Search for the cell housing the specified text and yield its [X, Y] center coordinate. 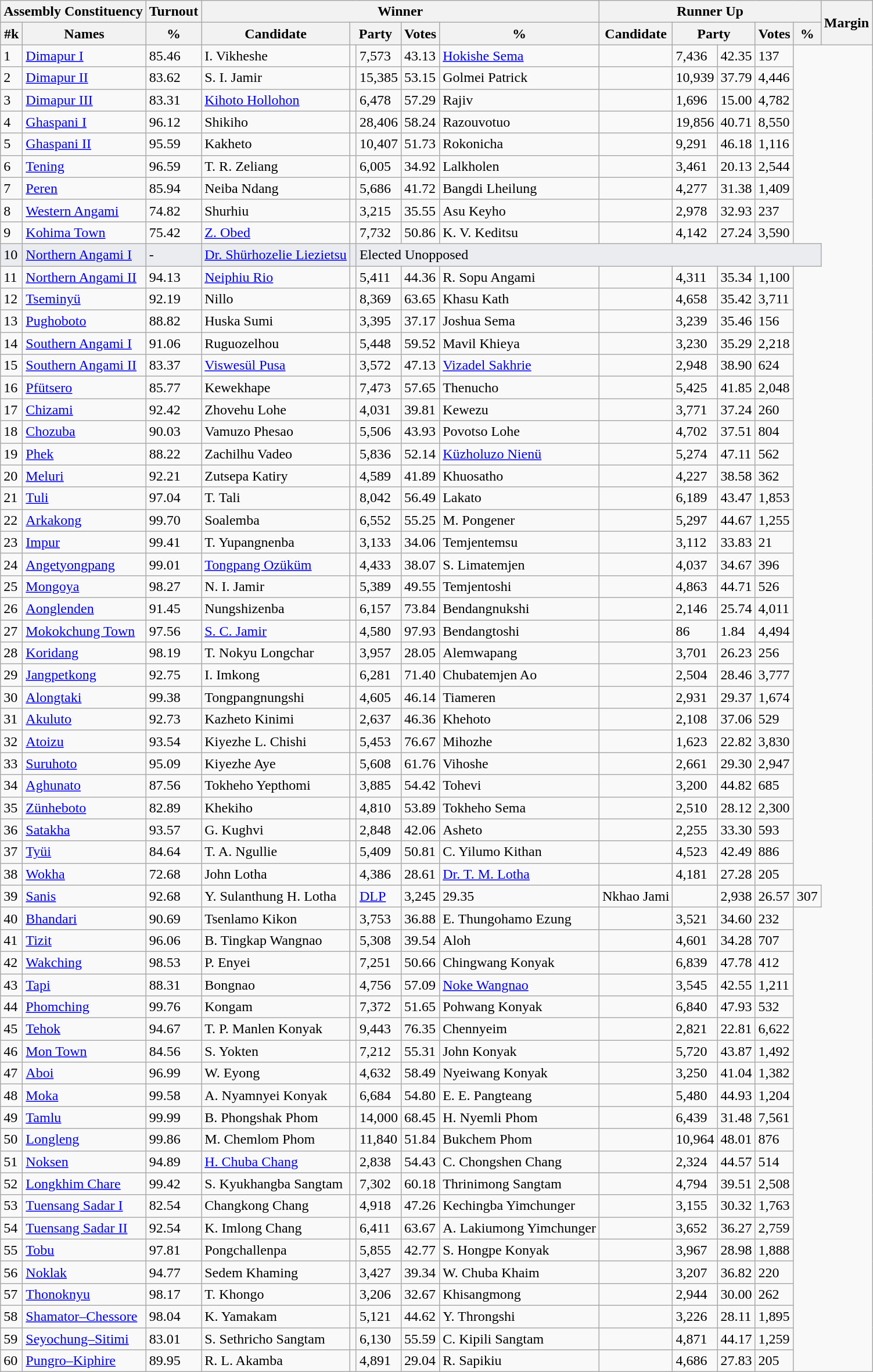
27.24 [737, 232]
3,701 [695, 653]
50.81 [420, 852]
31.48 [737, 1117]
4,311 [695, 277]
5,425 [695, 388]
44.71 [737, 586]
4 [12, 122]
7,372 [379, 1007]
3,521 [695, 918]
20.13 [737, 166]
40 [12, 918]
19,856 [695, 122]
12 [12, 299]
Rokonicha [519, 144]
15,385 [379, 78]
1,211 [774, 985]
Vamuzo Phesao [276, 432]
2,108 [695, 719]
59 [12, 1338]
16 [12, 388]
98.27 [174, 586]
5,409 [379, 852]
685 [774, 786]
Shikiho [276, 122]
47.13 [420, 366]
Shurhiu [276, 210]
1 [12, 56]
Tyüi [84, 852]
96.12 [174, 122]
Kohima Town [84, 232]
23 [12, 542]
39.34 [420, 1272]
412 [774, 962]
3,572 [379, 366]
7 [12, 188]
3,207 [695, 1272]
83.01 [174, 1338]
W. Eyong [276, 1073]
Turnout [174, 12]
4,589 [379, 476]
4,227 [695, 476]
Kakheto [276, 144]
4,891 [379, 1361]
E. Thungohamo Ezung [519, 918]
28,406 [379, 122]
57.09 [420, 985]
Noklak [84, 1272]
9,291 [695, 144]
27 [12, 631]
T. Khongo [276, 1294]
59.52 [420, 343]
6,411 [379, 1228]
260 [774, 410]
53 [12, 1206]
4,277 [695, 188]
232 [774, 918]
T. Tali [276, 498]
Dr. T. M. Lotha [519, 874]
53.15 [420, 78]
2,510 [695, 808]
2,931 [695, 697]
3,753 [379, 918]
4,632 [379, 1073]
3,830 [774, 741]
1.84 [737, 631]
53.89 [420, 808]
Vihoshe [519, 764]
Asu Keyho [519, 210]
Mihozhe [519, 741]
Ghaspani II [84, 144]
Chubatemjen Ao [519, 675]
47 [12, 1073]
27.28 [737, 874]
7,561 [774, 1117]
2,218 [774, 343]
Changkong Chang [276, 1206]
3,771 [695, 410]
3,239 [695, 321]
34.06 [420, 542]
2,146 [695, 608]
89.95 [174, 1361]
W. Chuba Khaim [519, 1272]
Tuensang Sadar II [84, 1228]
Tokheho Sema [519, 808]
97.04 [174, 498]
42.49 [737, 852]
57.29 [420, 100]
I. Vikheshe [276, 56]
50 [12, 1140]
99.38 [174, 697]
50.66 [420, 962]
Chennyeim [519, 1029]
5,453 [379, 741]
85.77 [174, 388]
31 [12, 719]
A. Nyamnyei Konyak [276, 1095]
Koridang [84, 653]
1,409 [774, 188]
98.04 [174, 1316]
5,686 [379, 188]
1,204 [774, 1095]
15.00 [737, 100]
2,544 [774, 166]
Dimapur III [84, 100]
C. Yilumo Kithan [519, 852]
2,947 [774, 764]
3,395 [379, 321]
54 [12, 1228]
3,590 [774, 232]
33.83 [737, 542]
92.42 [174, 410]
G. Kughvi [276, 830]
T. Yupangnenba [276, 542]
K. Yamakam [276, 1316]
52.14 [420, 454]
804 [774, 432]
5,836 [379, 454]
6,552 [379, 520]
5,297 [695, 520]
256 [774, 653]
1,255 [774, 520]
4,782 [774, 100]
37.79 [737, 78]
396 [774, 564]
61.76 [420, 764]
5,389 [379, 586]
Y. Throngshi [519, 1316]
34.28 [737, 940]
Bukchem Phom [519, 1140]
Noke Wangnao [519, 985]
DLP [379, 896]
4,031 [379, 410]
35.46 [737, 321]
Zünheboto [84, 808]
5,411 [379, 277]
5,308 [379, 940]
51.73 [420, 144]
82.89 [174, 808]
27.83 [737, 1361]
15 [12, 366]
92.75 [174, 675]
4,601 [695, 940]
Zachilhu Vadeo [276, 454]
76.67 [420, 741]
Tseminyü [84, 299]
41.89 [420, 476]
6,130 [379, 1338]
Aboi [84, 1073]
Tobu [84, 1250]
14 [12, 343]
Viswesül Pusa [276, 366]
3,957 [379, 653]
Southern Angami II [84, 366]
7,212 [379, 1051]
S. I. Jamir [276, 78]
9 [12, 232]
73.84 [420, 608]
Kiyezhe L. Chishi [276, 741]
Mon Town [84, 1051]
28.61 [420, 874]
Thonoknyu [84, 1294]
34 [12, 786]
S. Yokten [276, 1051]
Assembly Constituency [73, 12]
1,116 [774, 144]
3,245 [420, 896]
Suruhoto [84, 764]
4,605 [379, 697]
44.17 [737, 1338]
K. V. Keditsu [519, 232]
2,759 [774, 1228]
3,112 [695, 542]
90.03 [174, 432]
48 [12, 1095]
2,848 [379, 830]
Nyeiwang Konyak [519, 1073]
Kiyezhe Aye [276, 764]
43.93 [420, 432]
57 [12, 1294]
Lalkholen [519, 166]
44 [12, 1007]
4,658 [695, 299]
4,794 [695, 1184]
Dimapur II [84, 78]
Aloh [519, 940]
55.25 [420, 520]
56.49 [420, 498]
41.85 [737, 388]
2,508 [774, 1184]
7,732 [379, 232]
Tamlu [84, 1117]
11 [12, 277]
38.07 [420, 564]
4,181 [695, 874]
3,250 [695, 1073]
68.45 [420, 1117]
Ghaspani I [84, 122]
3,215 [379, 210]
Küzholuzo Nienü [519, 454]
4,863 [695, 586]
Lakato [519, 498]
41.72 [420, 188]
37.24 [737, 410]
74.82 [174, 210]
88.82 [174, 321]
M. Pongener [519, 520]
8,550 [774, 122]
49 [12, 1117]
Nillo [276, 299]
1,382 [774, 1073]
Margin [846, 23]
4,702 [695, 432]
Tapi [84, 985]
5,720 [695, 1051]
99.42 [174, 1184]
2,978 [695, 210]
3,230 [695, 343]
Impur [84, 542]
6,005 [379, 166]
156 [774, 321]
5 [12, 144]
1,895 [774, 1316]
T. P. Manlen Konyak [276, 1029]
55.59 [420, 1338]
3,133 [379, 542]
Sedem Khaming [276, 1272]
R. Sopu Angami [519, 277]
92.19 [174, 299]
Longkhim Chare [84, 1184]
2,661 [695, 764]
3,206 [379, 1294]
H. Nyemli Phom [519, 1117]
5,855 [379, 1250]
2,637 [379, 719]
Elected Unopposed [588, 255]
87.56 [174, 786]
2,944 [695, 1294]
Zhovehu Lohe [276, 410]
5,608 [379, 764]
39 [12, 896]
92.68 [174, 896]
Kihoto Hollohon [276, 100]
30 [12, 697]
44.36 [420, 277]
Chozuba [84, 432]
Seyochung–Sitimi [84, 1338]
3,226 [695, 1316]
51.65 [420, 1007]
47.11 [737, 454]
99.01 [174, 564]
H. Chuba Chang [276, 1162]
28.98 [737, 1250]
Tongpangnungshi [276, 697]
237 [774, 210]
29 [12, 675]
P. Enyei [276, 962]
Tuensang Sadar I [84, 1206]
9,443 [379, 1029]
2,821 [695, 1029]
6,157 [379, 608]
3,545 [695, 985]
1,853 [774, 498]
R. Sapikiu [519, 1361]
Noksen [84, 1162]
25 [12, 586]
4,433 [379, 564]
36 [12, 830]
35.42 [737, 299]
36.88 [420, 918]
Thrinimong Sangtam [519, 1184]
17 [12, 410]
2 [12, 78]
57.65 [420, 388]
Bongnao [276, 985]
532 [774, 1007]
56 [12, 1272]
Kechingba Yimchunger [519, 1206]
2,048 [774, 388]
92.54 [174, 1228]
Tohevi [519, 786]
34.67 [737, 564]
Phek [84, 454]
T. Nokyu Longchar [276, 653]
Thenucho [519, 388]
47.26 [420, 1206]
M. Chemlom Phom [276, 1140]
47.78 [737, 962]
Phomching [84, 1007]
Southern Angami I [84, 343]
3 [12, 100]
3,155 [695, 1206]
90.69 [174, 918]
4,142 [695, 232]
R. L. Akamba [276, 1361]
Names [84, 34]
99.58 [174, 1095]
5,448 [379, 343]
33.30 [737, 830]
S. Sethricho Sangtam [276, 1338]
Alongtaki [84, 697]
44.62 [420, 1316]
4,523 [695, 852]
Hokishe Sema [519, 56]
Peren [84, 188]
94.77 [174, 1272]
T. A. Ngullie [276, 852]
97.93 [420, 631]
71.40 [420, 675]
7,473 [379, 388]
99.41 [174, 542]
Nkhao Jami [635, 896]
2,504 [695, 675]
Y. Sulanthung H. Lotha [276, 896]
4,494 [774, 631]
Kewezu [519, 410]
A. Lakiumong Yimchunger [519, 1228]
94.89 [174, 1162]
42.77 [420, 1250]
91.45 [174, 608]
Tokheho Yepthomi [276, 786]
99.70 [174, 520]
55 [12, 1250]
50.86 [420, 232]
Rajiv [519, 100]
44.57 [737, 1162]
C. Kipili Sangtam [519, 1338]
529 [774, 719]
3,967 [695, 1250]
42.55 [737, 985]
Northern Angami I [84, 255]
514 [774, 1162]
Aonglenden [84, 608]
83.31 [174, 100]
Kazheto Kinimi [276, 719]
46 [12, 1051]
43.13 [420, 56]
34.60 [737, 918]
Dimapur I [84, 56]
3,777 [774, 675]
137 [774, 56]
3,652 [695, 1228]
8,042 [379, 498]
7,302 [379, 1184]
38.90 [737, 366]
84.64 [174, 852]
Temjentemsu [519, 542]
98.19 [174, 653]
39.51 [737, 1184]
44.67 [737, 520]
4,871 [695, 1338]
96.59 [174, 166]
4,386 [379, 874]
C. Chongshen Chang [519, 1162]
4,918 [379, 1206]
37 [12, 852]
42.35 [737, 56]
30.32 [737, 1206]
99.76 [174, 1007]
36.27 [737, 1228]
25.74 [737, 608]
45 [12, 1029]
262 [774, 1294]
4,446 [774, 78]
4,756 [379, 985]
54.43 [420, 1162]
46.18 [737, 144]
18 [12, 432]
Pohwang Konyak [519, 1007]
1,674 [774, 697]
97.81 [174, 1250]
10,407 [379, 144]
1,492 [774, 1051]
Pongchallenpa [276, 1250]
75.42 [174, 232]
6,840 [695, 1007]
S. Hongpe Konyak [519, 1250]
98.17 [174, 1294]
51.84 [420, 1140]
Khuosatho [519, 476]
3,461 [695, 166]
96.06 [174, 940]
Atoizu [84, 741]
22.82 [737, 741]
Golmei Patrick [519, 78]
93.57 [174, 830]
14,000 [379, 1117]
Pungro–Kiphire [84, 1361]
2,324 [695, 1162]
26 [12, 608]
46.14 [420, 697]
2,255 [695, 830]
48.01 [737, 1140]
96.99 [174, 1073]
Mongoya [84, 586]
Chizami [84, 410]
95.59 [174, 144]
Bendangnukshi [519, 608]
8 [12, 210]
Asheto [519, 830]
Kewekhape [276, 388]
28.05 [420, 653]
- [174, 255]
95.09 [174, 764]
Alemwapang [519, 653]
99.99 [174, 1117]
5,121 [379, 1316]
26.57 [774, 896]
58 [12, 1316]
624 [774, 366]
49.55 [420, 586]
82.54 [174, 1206]
6,189 [695, 498]
4,580 [379, 631]
40.71 [737, 122]
63.67 [420, 1228]
52 [12, 1184]
B. Phongshak Phom [276, 1117]
4,810 [379, 808]
Dr. Shürhozelie Liezietsu [276, 255]
76.35 [420, 1029]
41.04 [737, 1073]
Arkakong [84, 520]
John Lotha [276, 874]
B. Tingkap Wangnao [276, 940]
1,259 [774, 1338]
220 [774, 1272]
37.17 [420, 321]
Ruguozelhou [276, 343]
6,439 [695, 1117]
6,622 [774, 1029]
28.46 [737, 675]
886 [774, 852]
22 [12, 520]
8,369 [379, 299]
Tizit [84, 940]
41 [12, 940]
Pfütsero [84, 388]
39.54 [420, 940]
Longleng [84, 1140]
93.54 [174, 741]
Z. Obed [276, 232]
39.81 [420, 410]
N. I. Jamir [276, 586]
44.93 [737, 1095]
94.13 [174, 277]
28.12 [737, 808]
43.47 [737, 498]
T. R. Zeliang [276, 166]
Kongam [276, 1007]
3,427 [379, 1272]
35.55 [420, 210]
Moka [84, 1095]
54.80 [420, 1095]
5,506 [379, 432]
2,938 [737, 896]
35.34 [737, 277]
37.06 [737, 719]
85.46 [174, 56]
99.86 [174, 1140]
10 [12, 255]
E. E. Pangteang [519, 1095]
7,251 [379, 962]
Vizadel Sakhrie [519, 366]
Razouvotuo [519, 122]
Bhandari [84, 918]
94.67 [174, 1029]
1,888 [774, 1250]
38 [12, 874]
Mavil Khieya [519, 343]
4,011 [774, 608]
43.87 [737, 1051]
84.56 [174, 1051]
47.93 [737, 1007]
29.35 [519, 896]
Sanis [84, 896]
97.56 [174, 631]
S. C. Jamir [276, 631]
Mokokchung Town [84, 631]
Shamator–Chessore [84, 1316]
32.67 [420, 1294]
92.73 [174, 719]
3,711 [774, 299]
33 [12, 764]
S. Limatemjen [519, 564]
Wakching [84, 962]
362 [774, 476]
Tuli [84, 498]
83.37 [174, 366]
5,274 [695, 454]
32.93 [737, 210]
35 [12, 808]
43 [12, 985]
Joshua Sema [519, 321]
Chingwang Konyak [519, 962]
44.82 [737, 786]
Winner [401, 12]
4,686 [695, 1361]
19 [12, 454]
Jangpetkong [84, 675]
2,300 [774, 808]
11,840 [379, 1140]
98.53 [174, 962]
6 [12, 166]
1,100 [774, 277]
Khisangmong [519, 1294]
42.06 [420, 830]
6,684 [379, 1095]
37.51 [737, 432]
34.92 [420, 166]
36.82 [737, 1272]
58.49 [420, 1073]
John Konyak [519, 1051]
42 [12, 962]
Temjentoshi [519, 586]
Nungshizenba [276, 608]
88.31 [174, 985]
38.58 [737, 476]
6,839 [695, 962]
26.23 [737, 653]
S. Kyukhangba Sangtam [276, 1184]
307 [807, 896]
20 [12, 476]
I. Imkong [276, 675]
88.22 [174, 454]
22.81 [737, 1029]
Pughoboto [84, 321]
Satakha [84, 830]
#k [12, 34]
86 [695, 631]
7,436 [695, 56]
29.37 [737, 697]
7,573 [379, 56]
Meluri [84, 476]
Aghunato [84, 786]
Tehok [84, 1029]
Tiameren [519, 697]
6,478 [379, 100]
54.42 [420, 786]
28.11 [737, 1316]
Khasu Kath [519, 299]
707 [774, 940]
526 [774, 586]
29.30 [737, 764]
1,696 [695, 100]
2,838 [379, 1162]
32 [12, 741]
60.18 [420, 1184]
Tening [84, 166]
91.06 [174, 343]
Bendangtoshi [519, 631]
Western Angami [84, 210]
Neiphiu Rio [276, 277]
58.24 [420, 122]
Soalemba [276, 520]
Huska Sumi [276, 321]
2,948 [695, 366]
10,939 [695, 78]
Runner Up [710, 12]
3,200 [695, 786]
593 [774, 830]
Angetyongpang [84, 564]
24 [12, 564]
Tsenlamo Kikon [276, 918]
Wokha [84, 874]
72.68 [174, 874]
4,037 [695, 564]
51 [12, 1162]
Neiba Ndang [276, 188]
92.21 [174, 476]
29.04 [420, 1361]
31.38 [737, 188]
85.94 [174, 188]
K. Imlong Chang [276, 1228]
Tongpang Ozüküm [276, 564]
Khekiho [276, 808]
Northern Angami II [84, 277]
30.00 [737, 1294]
1,623 [695, 741]
55.31 [420, 1051]
3,885 [379, 786]
28 [12, 653]
1,763 [774, 1206]
60 [12, 1361]
Khehoto [519, 719]
562 [774, 454]
876 [774, 1140]
6,281 [379, 675]
46.36 [420, 719]
35.29 [737, 343]
Zutsepa Katiry [276, 476]
Akuluto [84, 719]
10,964 [695, 1140]
Povotso Lohe [519, 432]
83.62 [174, 78]
63.65 [420, 299]
Bangdi Lheilung [519, 188]
5,480 [695, 1095]
13 [12, 321]
